Pinpoint the cell where the given text exists, returning its (X, Y) midpoint coordinate. 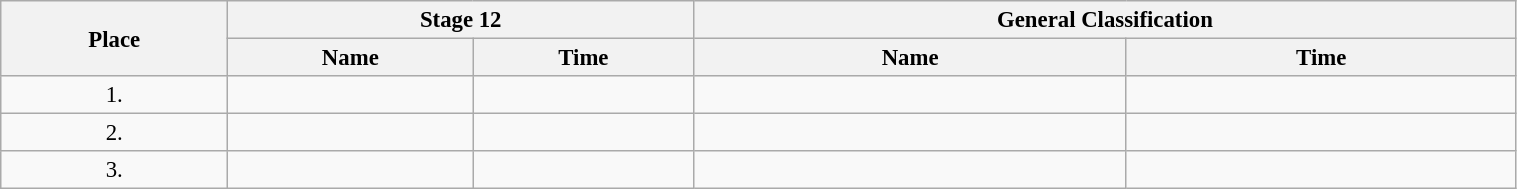
General Classification (1105, 20)
3. (114, 170)
Place (114, 38)
2. (114, 133)
1. (114, 95)
Stage 12 (461, 20)
